Output the (X, Y) coordinate of the center of the cell containing the given text.  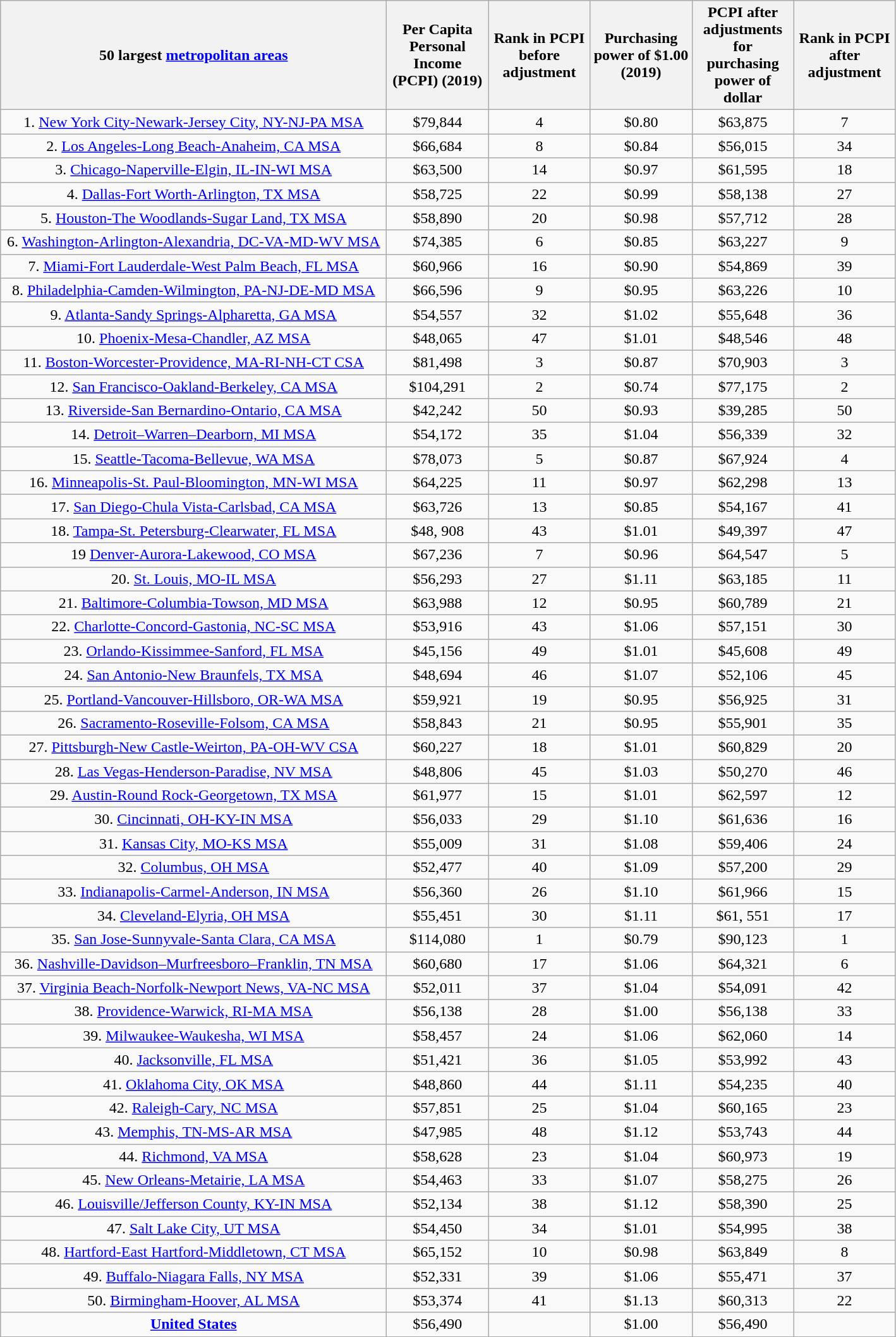
$54,995 (743, 1228)
22. Charlotte-Concord-Gastonia, NC-SC MSA (193, 627)
Purchasing power of $1.00 (2019) (641, 56)
$58,890 (437, 218)
$56,033 (437, 820)
$65,152 (437, 1252)
40. Jacksonville, FL MSA (193, 1060)
$52,011 (437, 988)
$58,390 (743, 1204)
$53,374 (437, 1300)
$51,421 (437, 1060)
$57,712 (743, 218)
$1.13 (641, 1300)
42 (844, 988)
$66,596 (437, 290)
$61,966 (743, 892)
30. Cincinnati, OH-KY-IN MSA (193, 820)
$66,684 (437, 146)
$48,546 (743, 338)
$54,869 (743, 266)
$60,313 (743, 1300)
$60,789 (743, 603)
9. Atlanta-Sandy Springs-Alpharetta, GA MSA (193, 314)
$55,451 (437, 916)
5. Houston-The Woodlands-Sugar Land, TX MSA (193, 218)
12. San Francisco-Oakland-Berkeley, CA MSA (193, 386)
$63,875 (743, 122)
20. St. Louis, MO-IL MSA (193, 579)
21. Baltimore-Columbia-Towson, MD MSA (193, 603)
United States (193, 1324)
$78,073 (437, 459)
$64,547 (743, 555)
42. Raleigh-Cary, NC MSA (193, 1108)
$56,360 (437, 892)
$1.09 (641, 868)
$0.80 (641, 122)
17. San Diego-Chula Vista-Carlsbad, CA MSA (193, 507)
$60,973 (743, 1156)
13. Riverside-San Bernardino-Ontario, CA MSA (193, 411)
$1.03 (641, 771)
11. Boston-Worcester-Providence, MA-RI-NH-CT CSA (193, 362)
$53,992 (743, 1060)
$54,172 (437, 435)
$63,500 (437, 170)
$61, 551 (743, 916)
18. Tampa-St. Petersburg-Clearwater, FL MSA (193, 531)
$58,725 (437, 194)
$64,321 (743, 964)
25. Portland-Vancouver-Hillsboro, OR-WA MSA (193, 699)
$54,091 (743, 988)
$52,134 (437, 1204)
$55,648 (743, 314)
$61,595 (743, 170)
$67,236 (437, 555)
$58,138 (743, 194)
$54,235 (743, 1084)
$0.99 (641, 194)
$52,477 (437, 868)
$39,285 (743, 411)
$45,608 (743, 651)
$53,743 (743, 1132)
19 Denver-Aurora-Lakewood, CO MSA (193, 555)
44. Richmond, VA MSA (193, 1156)
Rank in PCPI after adjustment (844, 56)
$74,385 (437, 242)
$55,901 (743, 723)
$61,636 (743, 820)
43. Memphis, TN-MS-AR MSA (193, 1132)
$104,291 (437, 386)
$56,339 (743, 435)
$52,106 (743, 675)
8. Philadelphia-Camden-Wilmington, PA-NJ-DE-MD MSA (193, 290)
$79,844 (437, 122)
34. Cleveland-Elyria, OH MSA (193, 916)
36. Nashville-Davidson–Murfreesboro–Franklin, TN MSA (193, 964)
$47,985 (437, 1132)
$70,903 (743, 362)
$57,851 (437, 1108)
$42,242 (437, 411)
$62,597 (743, 796)
16. Minneapolis-St. Paul-Bloomington, MN-WI MSA (193, 483)
48. Hartford-East Hartford-Middletown, CT MSA (193, 1252)
$58,843 (437, 723)
35. San Jose-Sunnyvale-Santa Clara, CA MSA (193, 940)
46. Louisville/Jefferson County, KY-IN MSA (193, 1204)
$60,227 (437, 747)
$53,916 (437, 627)
6. Washington-Arlington-Alexandria, DC-VA-MD-WV MSA (193, 242)
50 largest metropolitan areas (193, 56)
$57,151 (743, 627)
38. Providence-Warwick, RI-MA MSA (193, 1012)
$0.96 (641, 555)
$58,628 (437, 1156)
$0.79 (641, 940)
$0.84 (641, 146)
7. Miami-Fort Lauderdale-West Palm Beach, FL MSA (193, 266)
$62,060 (743, 1036)
24. San Antonio-New Braunfels, TX MSA (193, 675)
47. Salt Lake City, UT MSA (193, 1228)
$50,270 (743, 771)
$45,156 (437, 651)
2. Los Angeles-Long Beach-Anaheim, CA MSA (193, 146)
$49,397 (743, 531)
$58,275 (743, 1180)
28. Las Vegas-Henderson-Paradise, NV MSA (193, 771)
26. Sacramento-Roseville-Folsom, CA MSA (193, 723)
33. Indianapolis-Carmel-Anderson, IN MSA (193, 892)
23. Orlando-Kissimmee-Sanford, FL MSA (193, 651)
$1.08 (641, 844)
$62,298 (743, 483)
$63,185 (743, 579)
32. Columbus, OH MSA (193, 868)
$61,977 (437, 796)
$48,065 (437, 338)
1. New York City-Newark-Jersey City, NY-NJ-PA MSA (193, 122)
PCPI after adjustments for purchasing power of dollar (743, 56)
14. Detroit–Warren–Dearborn, MI MSA (193, 435)
$77,175 (743, 386)
$114,080 (437, 940)
$60,829 (743, 747)
$48,806 (437, 771)
$63,849 (743, 1252)
$48,694 (437, 675)
Per Capita Personal Income (PCPI) (2019) (437, 56)
$81,498 (437, 362)
$57,200 (743, 868)
$54,557 (437, 314)
$60,966 (437, 266)
50. Birmingham-Hoover, AL MSA (193, 1300)
$63,988 (437, 603)
39. Milwaukee-Waukesha, WI MSA (193, 1036)
$55,471 (743, 1276)
$52,331 (437, 1276)
$64,225 (437, 483)
$58,457 (437, 1036)
$54,167 (743, 507)
$0.93 (641, 411)
27. Pittsburgh-New Castle-Weirton, PA-OH-WV CSA (193, 747)
29. Austin-Round Rock-Georgetown, TX MSA (193, 796)
$60,680 (437, 964)
45. New Orleans-Metairie, LA MSA (193, 1180)
$0.74 (641, 386)
4. Dallas-Fort Worth-Arlington, TX MSA (193, 194)
41. Oklahoma City, OK MSA (193, 1084)
$1.02 (641, 314)
37. Virginia Beach-Norfolk-Newport News, VA-NC MSA (193, 988)
$90,123 (743, 940)
10. Phoenix-Mesa-Chandler, AZ MSA (193, 338)
$59,406 (743, 844)
$48,860 (437, 1084)
$1.05 (641, 1060)
$54,450 (437, 1228)
$55,009 (437, 844)
Rank in PCPI before adjustment (540, 56)
$56,293 (437, 579)
$63,726 (437, 507)
$60,165 (743, 1108)
3. Chicago-Naperville-Elgin, IL-IN-WI MSA (193, 170)
$54,463 (437, 1180)
$63,227 (743, 242)
$48, 908 (437, 531)
$56,925 (743, 699)
$63,226 (743, 290)
$67,924 (743, 459)
$0.90 (641, 266)
$56,015 (743, 146)
15. Seattle-Tacoma-Bellevue, WA MSA (193, 459)
$59,921 (437, 699)
31. Kansas City, MO-KS MSA (193, 844)
49. Buffalo-Niagara Falls, NY MSA (193, 1276)
